Capture the cell that displays the provided text and extract its [x, y] central coordinate. 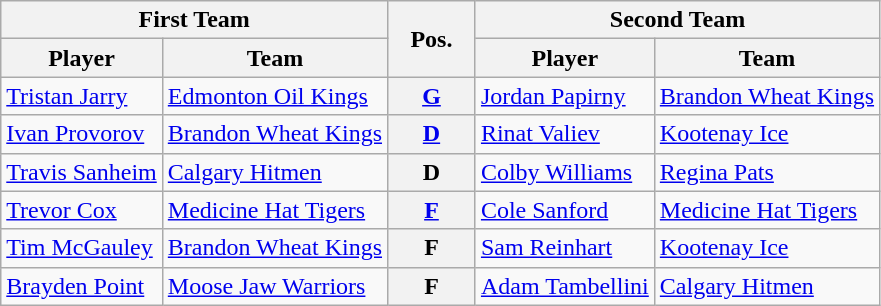
Tristan Jarry [82, 96]
First Team [194, 20]
Cole Sanford [564, 210]
Travis Sanheim [82, 172]
Brayden Point [82, 286]
Colby Williams [564, 172]
Tim McGauley [82, 248]
Trevor Cox [82, 210]
Jordan Papirny [564, 96]
G [432, 96]
Moose Jaw Warriors [274, 286]
Adam Tambellini [564, 286]
Ivan Provorov [82, 134]
Pos. [432, 39]
Second Team [677, 20]
Regina Pats [766, 172]
Rinat Valiev [564, 134]
Edmonton Oil Kings [274, 96]
Sam Reinhart [564, 248]
